Scan for the cell matching the given text and deliver its [X, Y] coordinate at center. 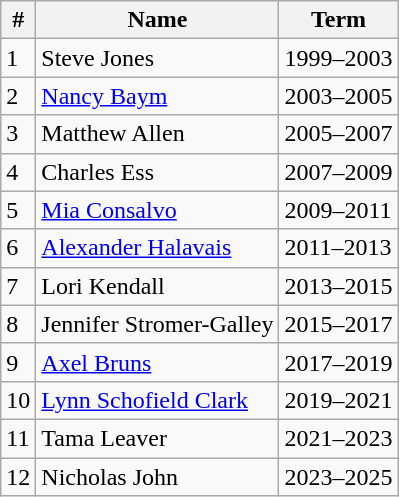
Tama Leaver [158, 438]
Jennifer Stromer-Galley [158, 324]
Nicholas John [158, 477]
10 [18, 400]
2021–2023 [338, 438]
Alexander Halavais [158, 248]
Matthew Allen [158, 134]
2 [18, 96]
11 [18, 438]
7 [18, 286]
Name [158, 20]
2007–2009 [338, 172]
Lynn Schofield Clark [158, 400]
4 [18, 172]
6 [18, 248]
1 [18, 58]
Steve Jones [158, 58]
5 [18, 210]
2003–2005 [338, 96]
Nancy Baym [158, 96]
9 [18, 362]
2015–2017 [338, 324]
2017–2019 [338, 362]
2009–2011 [338, 210]
Charles Ess [158, 172]
2011–2013 [338, 248]
Lori Kendall [158, 286]
Axel Bruns [158, 362]
1999–2003 [338, 58]
# [18, 20]
2013–2015 [338, 286]
2023–2025 [338, 477]
Mia Consalvo [158, 210]
Term [338, 20]
2019–2021 [338, 400]
2005–2007 [338, 134]
8 [18, 324]
12 [18, 477]
3 [18, 134]
